Locate the cell with the specified text and output its [X, Y] center coordinate. 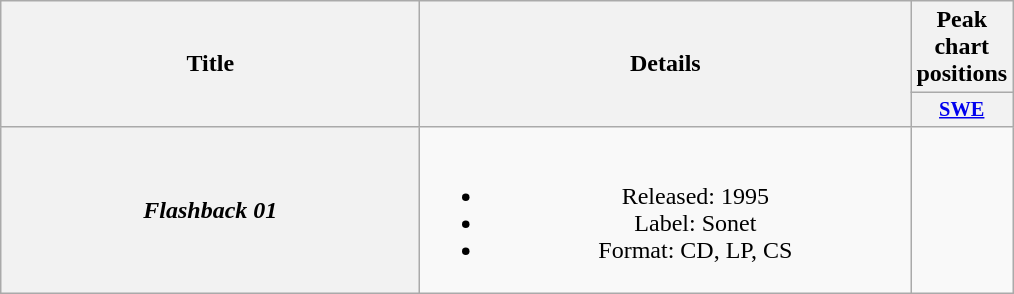
Title [210, 64]
SWE [962, 110]
Flashback 01 [210, 210]
Details [666, 64]
Peak chart positions [962, 47]
Released: 1995Label: SonetFormat: CD, LP, CS [666, 210]
